For the text-containing cell, return its midpoint in [x, y] coordinate format. 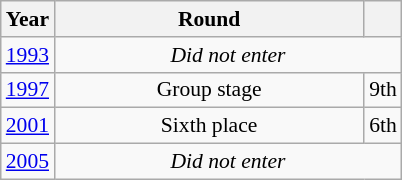
6th [383, 126]
Round [209, 19]
2005 [28, 162]
2001 [28, 126]
Year [28, 19]
Group stage [209, 90]
9th [383, 90]
1997 [28, 90]
1993 [28, 55]
Sixth place [209, 126]
